Identify which cell holds the provided text, then report its [X, Y] central coordinate. 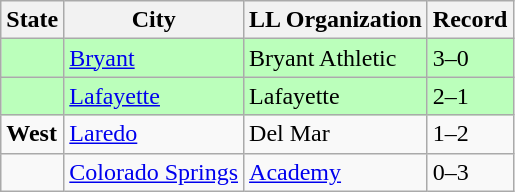
LL Organization [336, 20]
State [32, 20]
Bryant [154, 58]
Bryant Athletic [336, 58]
City [154, 20]
3–0 [470, 58]
Colorado Springs [154, 172]
2–1 [470, 96]
Academy [336, 172]
Record [470, 20]
0–3 [470, 172]
Del Mar [336, 134]
1–2 [470, 134]
Laredo [154, 134]
West [32, 134]
